Determine the [x, y] coordinate at the center of the cell enclosing the given text.  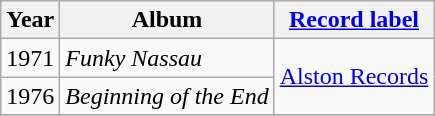
1976 [30, 96]
1971 [30, 58]
Funky Nassau [167, 58]
Year [30, 20]
Alston Records [354, 77]
Record label [354, 20]
Album [167, 20]
Beginning of the End [167, 96]
